Capture the cell that displays the provided text and extract its (x, y) central coordinate. 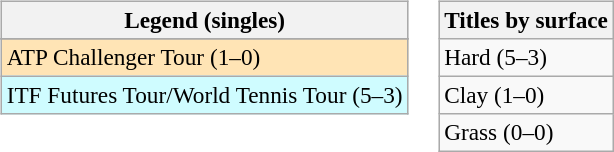
Grass (0–0) (526, 133)
Titles by surface (526, 20)
ITF Futures Tour/World Tennis Tour (5–3) (204, 95)
Legend (singles) (204, 20)
ATP Challenger Tour (1–0) (204, 57)
Hard (5–3) (526, 57)
Clay (1–0) (526, 95)
